Locate the cell with the specified text and output its (x, y) center coordinate. 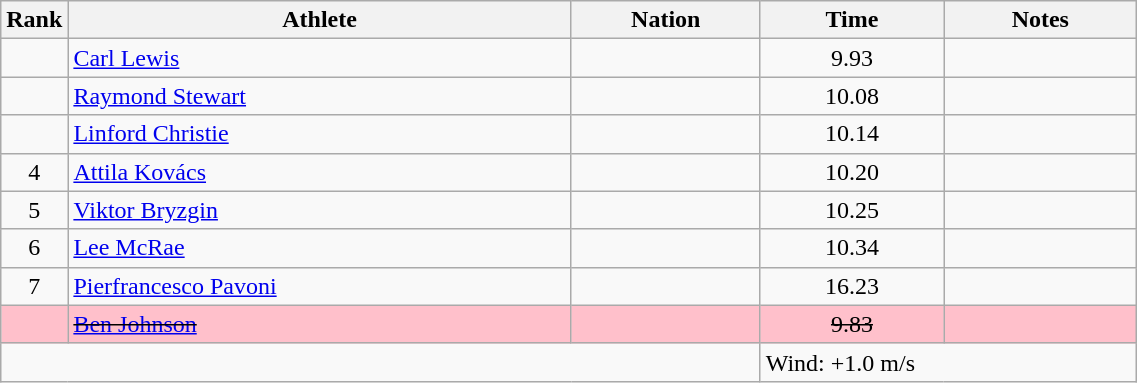
10.20 (852, 172)
Wind: +1.0 m/s (948, 362)
Viktor Bryzgin (320, 210)
10.25 (852, 210)
16.23 (852, 286)
Pierfrancesco Pavoni (320, 286)
Rank (34, 20)
Lee McRae (320, 248)
10.34 (852, 248)
Ben Johnson (320, 324)
9.83 (852, 324)
4 (34, 172)
10.14 (852, 134)
Carl Lewis (320, 58)
Linford Christie (320, 134)
Attila Kovács (320, 172)
Athlete (320, 20)
5 (34, 210)
Time (852, 20)
6 (34, 248)
Raymond Stewart (320, 96)
9.93 (852, 58)
Nation (666, 20)
10.08 (852, 96)
7 (34, 286)
Notes (1040, 20)
